For the text-containing cell, return its midpoint in [X, Y] coordinate format. 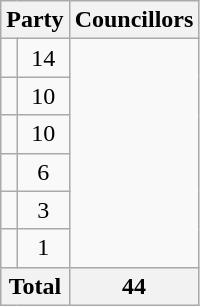
14 [43, 58]
Councillors [134, 20]
Party [35, 20]
3 [43, 210]
Total [35, 286]
44 [134, 286]
1 [43, 248]
6 [43, 172]
